Determine the (X, Y) coordinate at the center of the cell enclosing the given text.  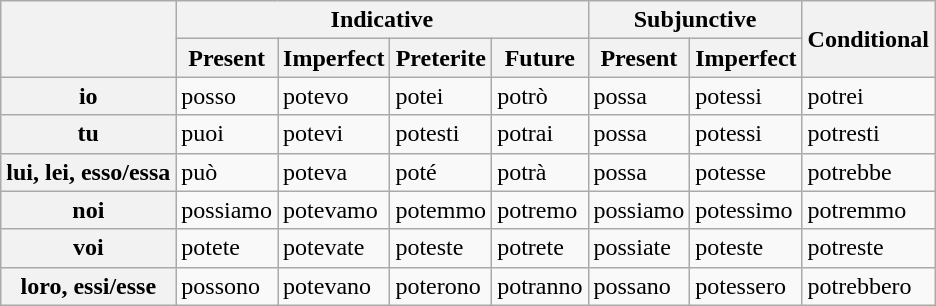
lui, lei, esso/essa (88, 172)
Preterite (441, 58)
potranno (540, 286)
noi (88, 210)
potevano (334, 286)
Future (540, 58)
potreste (868, 248)
loro, essi/esse (88, 286)
Conditional (868, 39)
potemmo (441, 210)
potrebbe (868, 172)
potessimo (746, 210)
potrai (540, 134)
potremo (540, 210)
potresti (868, 134)
io (88, 96)
potrebbero (868, 286)
potesse (746, 172)
potrei (868, 96)
potevate (334, 248)
potremmo (868, 210)
potrò (540, 96)
potrà (540, 172)
potevamo (334, 210)
poteva (334, 172)
potei (441, 96)
potevo (334, 96)
potevi (334, 134)
voi (88, 248)
potete (227, 248)
Subjunctive (695, 20)
posso (227, 96)
tu (88, 134)
puoi (227, 134)
può (227, 172)
poterono (441, 286)
Indicative (382, 20)
possano (639, 286)
potessero (746, 286)
potrete (540, 248)
possono (227, 286)
possiate (639, 248)
poté (441, 172)
potesti (441, 134)
